Provide the [X, Y] coordinate of the cell's center where the given text is located.  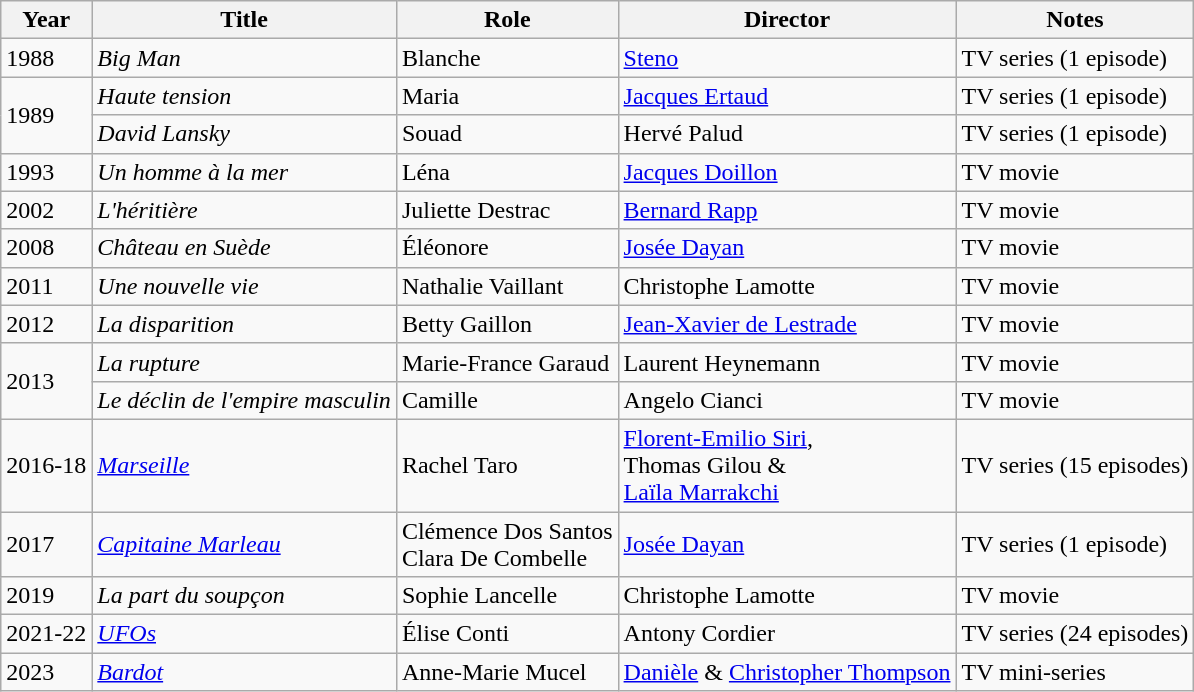
Angelo Cianci [787, 400]
2013 [46, 381]
Jean-Xavier de Lestrade [787, 324]
2011 [46, 286]
1988 [46, 58]
Clémence Dos SantosClara De Combelle [507, 544]
Antony Cordier [787, 634]
2016-18 [46, 465]
Florent-Emilio Siri, Thomas Gilou & Laïla Marrakchi [787, 465]
2008 [46, 248]
Rachel Taro [507, 465]
L'héritière [244, 210]
Éléonore [507, 248]
David Lansky [244, 134]
2023 [46, 672]
2012 [46, 324]
Title [244, 20]
TV series (15 episodes) [1075, 465]
Léna [507, 172]
Director [787, 20]
UFOs [244, 634]
Notes [1075, 20]
Élise Conti [507, 634]
Steno [787, 58]
Haute tension [244, 96]
2019 [46, 596]
Role [507, 20]
Bernard Rapp [787, 210]
1989 [46, 115]
Blanche [507, 58]
Le déclin de l'empire masculin [244, 400]
Jacques Ertaud [787, 96]
2017 [46, 544]
Anne-Marie Mucel [507, 672]
La disparition [244, 324]
2021-22 [46, 634]
Danièle & Christopher Thompson [787, 672]
Maria [507, 96]
Bardot [244, 672]
Château en Suède [244, 248]
Un homme à la mer [244, 172]
Betty Gaillon [507, 324]
La rupture [244, 362]
Nathalie Vaillant [507, 286]
Big Man [244, 58]
TV mini-series [1075, 672]
1993 [46, 172]
Camille [507, 400]
Sophie Lancelle [507, 596]
Jacques Doillon [787, 172]
Marie-France Garaud [507, 362]
Une nouvelle vie [244, 286]
Souad [507, 134]
Capitaine Marleau [244, 544]
TV series (24 episodes) [1075, 634]
Hervé Palud [787, 134]
Juliette Destrac [507, 210]
2002 [46, 210]
La part du soupçon [244, 596]
Laurent Heynemann [787, 362]
Year [46, 20]
Marseille [244, 465]
